Search for the cell housing the specified text and yield its [X, Y] center coordinate. 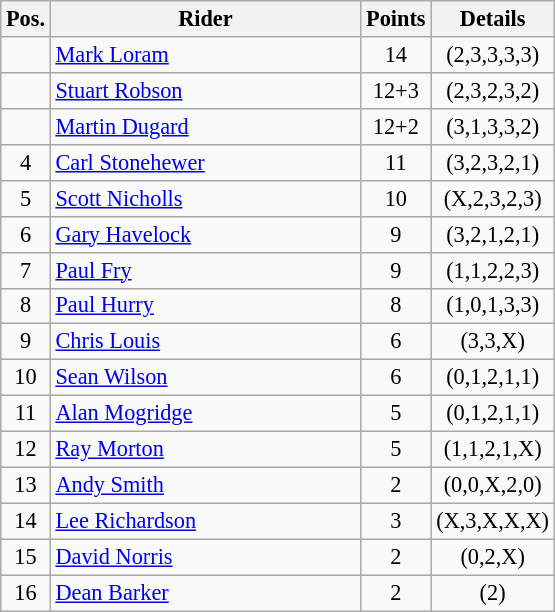
(1,1,2,1,X) [492, 450]
(2) [492, 593]
Details [492, 19]
Mark Loram [205, 55]
Gary Havelock [205, 234]
Rider [205, 19]
(X,3,X,X,X) [492, 521]
Pos. [26, 19]
16 [26, 593]
Scott Nicholls [205, 198]
3 [396, 521]
(3,3,X) [492, 342]
Paul Fry [205, 270]
(X,2,3,2,3) [492, 198]
Martin Dugard [205, 126]
Andy Smith [205, 485]
Alan Mogridge [205, 414]
12 [26, 450]
Dean Barker [205, 593]
12+3 [396, 90]
(1,1,2,2,3) [492, 270]
(1,0,1,3,3) [492, 306]
(0,2,X) [492, 557]
(2,3,2,3,2) [492, 90]
(2,3,3,3,3) [492, 55]
(3,2,1,2,1) [492, 234]
Ray Morton [205, 450]
Sean Wilson [205, 378]
(3,2,3,2,1) [492, 162]
Stuart Robson [205, 90]
7 [26, 270]
David Norris [205, 557]
4 [26, 162]
Carl Stonehewer [205, 162]
Lee Richardson [205, 521]
15 [26, 557]
12+2 [396, 126]
Chris Louis [205, 342]
13 [26, 485]
Paul Hurry [205, 306]
Points [396, 19]
(3,1,3,3,2) [492, 126]
(0,0,X,2,0) [492, 485]
